Determine the (X, Y) coordinate at the center of the cell enclosing the given text.  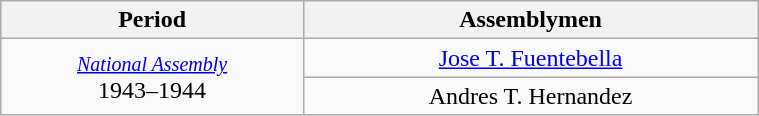
Assemblymen (530, 20)
Andres T. Hernandez (530, 96)
Period (152, 20)
Jose T. Fuentebella (530, 58)
National Assembly1943–1944 (152, 77)
